Search for the cell housing the specified text and yield its [X, Y] center coordinate. 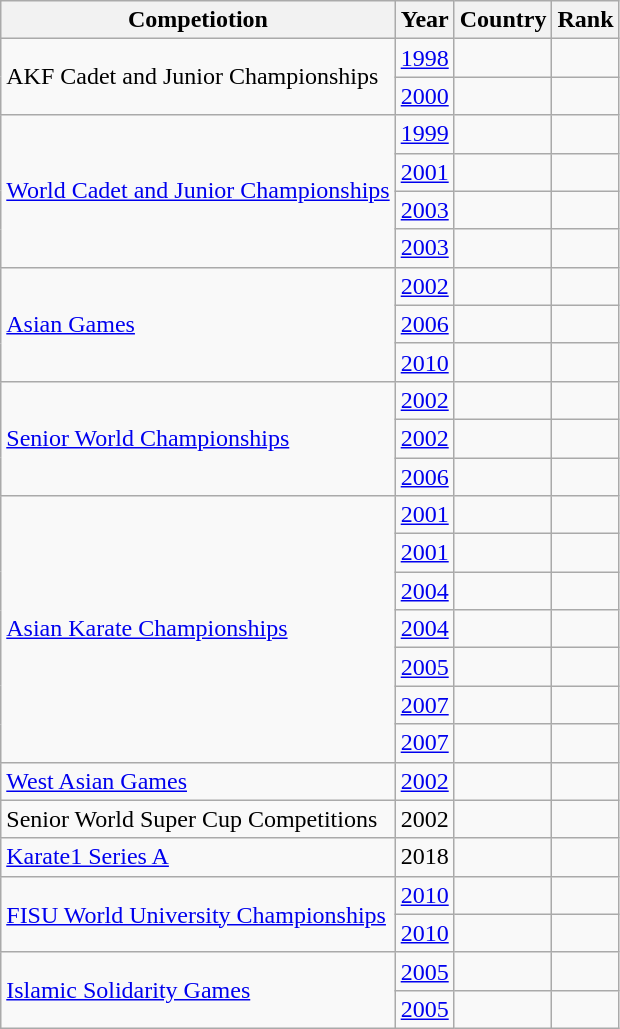
Karate1 Series A [198, 857]
Country [503, 20]
2000 [424, 96]
Rank [586, 20]
2018 [424, 857]
FISU World University Championships [198, 914]
1999 [424, 134]
Islamic Solidarity Games [198, 990]
Senior World Championships [198, 438]
Competiotion [198, 20]
West Asian Games [198, 781]
Senior World Super Cup Competitions [198, 819]
AKF Cadet and Junior Championships [198, 77]
Asian Karate Championships [198, 629]
1998 [424, 58]
Asian Games [198, 324]
Year [424, 20]
World Cadet and Junior Championships [198, 191]
